From the cell containing the given text, extract its center point as (x, y) coordinate. 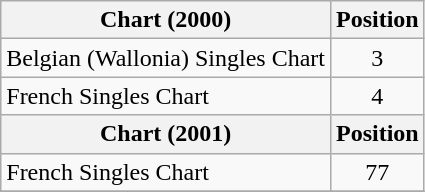
77 (377, 172)
Chart (2000) (166, 20)
3 (377, 58)
4 (377, 96)
Chart (2001) (166, 134)
Belgian (Wallonia) Singles Chart (166, 58)
